Output the [x, y] coordinate of the center of the cell containing the given text.  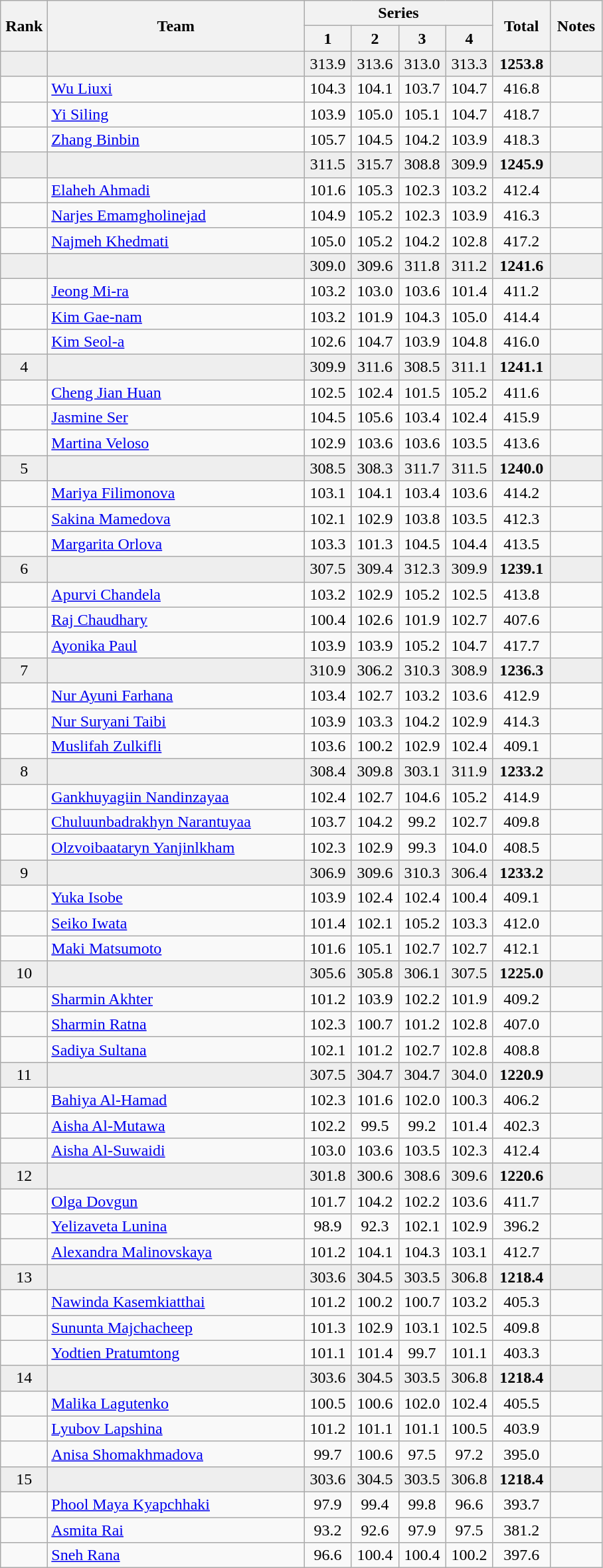
Zhang Binbin [176, 139]
Maki Matsumoto [176, 948]
104.8 [469, 342]
308.3 [375, 468]
Ayonika Paul [176, 645]
311.9 [469, 772]
303.1 [422, 772]
Mariya Filimonova [176, 493]
Sneh Rana [176, 1555]
397.6 [521, 1555]
Aisha Al-Suwaidi [176, 1151]
1220.6 [521, 1176]
Elaheh Ahmadi [176, 190]
Aisha Al-Mutawa [176, 1126]
8 [24, 772]
2 [375, 39]
93.2 [328, 1529]
306.2 [375, 670]
99.8 [422, 1504]
309.0 [328, 266]
Sadiya Sultana [176, 1049]
101.5 [422, 392]
Phool Maya Kyapchhaki [176, 1504]
1240.0 [521, 468]
92.6 [375, 1529]
408.5 [521, 847]
411.6 [521, 392]
405.3 [521, 1302]
92.3 [375, 1227]
Asmita Rai [176, 1529]
418.7 [521, 114]
1241.6 [521, 266]
305.8 [375, 974]
308.8 [422, 165]
3 [422, 39]
306.1 [422, 974]
306.9 [328, 873]
Apurvi Chandela [176, 594]
304.0 [469, 1075]
418.3 [521, 139]
7 [24, 670]
381.2 [521, 1529]
309.4 [375, 569]
103.8 [422, 519]
413.8 [521, 594]
Sharmin Ratna [176, 1024]
Yuka Isobe [176, 898]
104.0 [469, 847]
308.9 [469, 670]
Rank [24, 26]
412.3 [521, 519]
Malika Lagutenko [176, 1403]
Narjes Emamgholinejad [176, 215]
308.6 [422, 1176]
405.5 [521, 1403]
12 [24, 1176]
98.9 [328, 1227]
99.3 [422, 847]
9 [24, 873]
Chuluunbadrakhyn Narantuyaa [176, 822]
407.6 [521, 620]
1220.9 [521, 1075]
Bahiya Al-Hamad [176, 1100]
Kim Gae-nam [176, 317]
10 [24, 974]
Notes [576, 26]
412.0 [521, 923]
414.4 [521, 317]
Jeong Mi-ra [176, 291]
414.2 [521, 493]
308.4 [328, 772]
413.6 [521, 443]
1239.1 [521, 569]
Martina Veloso [176, 443]
413.5 [521, 544]
Wu Liuxi [176, 89]
313.0 [422, 64]
Nawinda Kasemkiatthai [176, 1302]
395.0 [521, 1454]
101.7 [328, 1201]
Jasmine Ser [176, 418]
Anisa Shomakhmadova [176, 1454]
311.2 [469, 266]
312.3 [422, 569]
309.8 [375, 772]
11 [24, 1075]
104.9 [328, 215]
412.7 [521, 1252]
Cheng Jian Huan [176, 392]
403.3 [521, 1353]
Olga Dovgun [176, 1201]
417.2 [521, 240]
313.3 [469, 64]
13 [24, 1277]
Total [521, 26]
6 [24, 569]
Sakina Mamedova [176, 519]
412.9 [521, 695]
Najmeh Khedmati [176, 240]
Nur Ayuni Farhana [176, 695]
100.3 [469, 1100]
1236.3 [521, 670]
415.9 [521, 418]
105.3 [375, 190]
311.7 [422, 468]
Lyubov Lapshina [176, 1429]
311.1 [469, 367]
396.2 [521, 1227]
Gankhuyagiin Nandinzayaa [176, 797]
313.9 [328, 64]
Sharmin Akhter [176, 999]
105.7 [328, 139]
1253.8 [521, 64]
408.8 [521, 1049]
414.9 [521, 797]
311.6 [375, 367]
306.4 [469, 873]
15 [24, 1479]
417.7 [521, 645]
1225.0 [521, 974]
300.6 [375, 1176]
Yelizaveta Lunina [176, 1227]
411.2 [521, 291]
Margarita Orlova [176, 544]
Team [176, 26]
301.8 [328, 1176]
315.7 [375, 165]
407.0 [521, 1024]
412.1 [521, 948]
99.4 [375, 1504]
409.2 [521, 999]
Sununta Majchacheep [176, 1328]
Nur Suryani Taibi [176, 721]
Seiko Iwata [176, 923]
5 [24, 468]
Alexandra Malinovskaya [176, 1252]
Muslifah Zulkifli [176, 746]
310.9 [328, 670]
416.0 [521, 342]
416.8 [521, 89]
1 [328, 39]
305.6 [328, 974]
416.3 [521, 215]
411.7 [521, 1201]
Raj Chaudhary [176, 620]
403.9 [521, 1429]
Olzvoibaataryn Yanjinlkham [176, 847]
406.2 [521, 1100]
14 [24, 1378]
393.7 [521, 1504]
311.8 [422, 266]
1245.9 [521, 165]
104.4 [469, 544]
Yodtien Pratumtong [176, 1353]
Kim Seol-a [176, 342]
402.3 [521, 1126]
313.6 [375, 64]
414.3 [521, 721]
105.6 [375, 418]
Series [398, 13]
104.6 [422, 797]
97.2 [469, 1454]
Yi Siling [176, 114]
99.5 [375, 1126]
1241.1 [521, 367]
